Pinpoint the cell where the given text exists, returning its [X, Y] midpoint coordinate. 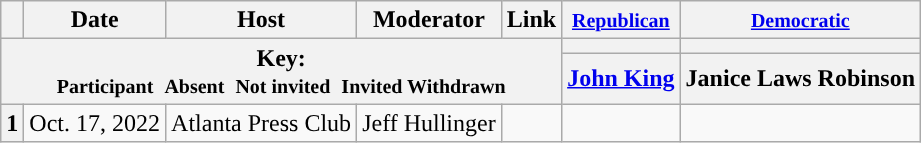
Date [95, 20]
Oct. 17, 2022 [95, 123]
Jeff Hullinger [430, 123]
Atlanta Press Club [262, 123]
John King [621, 78]
Link [531, 20]
Janice Laws Robinson [800, 78]
Democratic [800, 20]
1 [12, 123]
Republican [621, 20]
Key: Participant Absent Not invited Invited Withdrawn [282, 72]
Host [262, 20]
Moderator [430, 20]
